Locate the cell with the specified text and output its [X, Y] center coordinate. 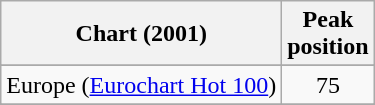
Chart (2001) [142, 34]
75 [328, 85]
Europe (Eurochart Hot 100) [142, 85]
Peakposition [328, 34]
